Return (X, Y) of the center of cell containing provided text 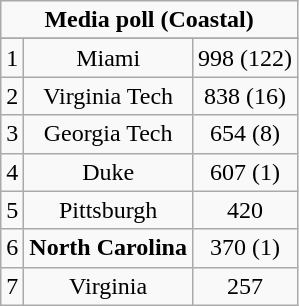
Duke (108, 172)
654 (8) (244, 134)
6 (12, 248)
North Carolina (108, 248)
3 (12, 134)
257 (244, 286)
1 (12, 58)
Virginia Tech (108, 96)
2 (12, 96)
998 (122) (244, 58)
Media poll (Coastal) (150, 20)
420 (244, 210)
7 (12, 286)
Miami (108, 58)
Virginia (108, 286)
607 (1) (244, 172)
370 (1) (244, 248)
4 (12, 172)
Pittsburgh (108, 210)
5 (12, 210)
Georgia Tech (108, 134)
838 (16) (244, 96)
